From the cell containing the given text, extract its center point as (X, Y) coordinate. 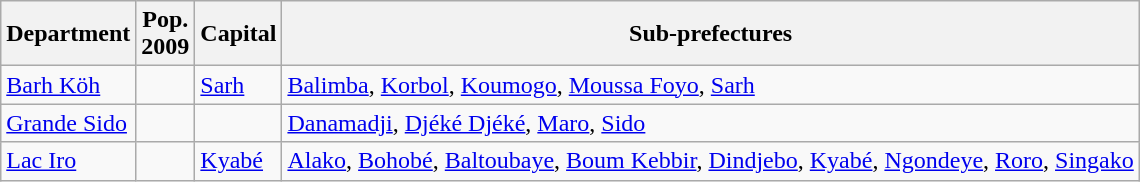
Pop.2009 (166, 34)
Kyabé (238, 161)
Sub-prefectures (710, 34)
Sarh (238, 85)
Danamadji, Djéké Djéké, Maro, Sido (710, 123)
Alako, Bohobé, Baltoubaye, Boum Kebbir, Dindjebo, Kyabé, Ngondeye, Roro, Singako (710, 161)
Barh Köh (68, 85)
Capital (238, 34)
Lac Iro (68, 161)
Department (68, 34)
Balimba, Korbol, Koumogo, Moussa Foyo, Sarh (710, 85)
Grande Sido (68, 123)
